Search for the cell housing the specified text and yield its (X, Y) center coordinate. 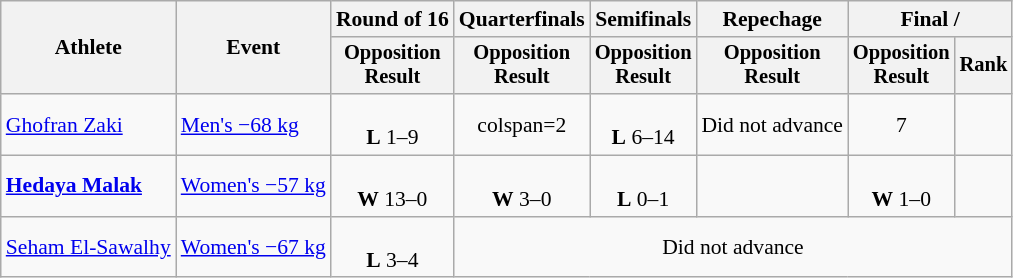
Quarterfinals (522, 19)
Semifinals (644, 19)
W 13–0 (392, 186)
Women's −67 kg (254, 248)
L 1–9 (392, 124)
Round of 16 (392, 19)
Event (254, 48)
Hedaya Malak (88, 186)
Final / (930, 19)
L 6–14 (644, 124)
Women's −57 kg (254, 186)
Repechage (772, 19)
colspan=2 (522, 124)
L 3–4 (392, 248)
W 1–0 (902, 186)
Men's −68 kg (254, 124)
7 (902, 124)
L 0–1 (644, 186)
W 3–0 (522, 186)
Rank (984, 66)
Seham El-Sawalhy (88, 248)
Athlete (88, 48)
Ghofran Zaki (88, 124)
